For the text-containing cell, return its midpoint in (X, Y) coordinate format. 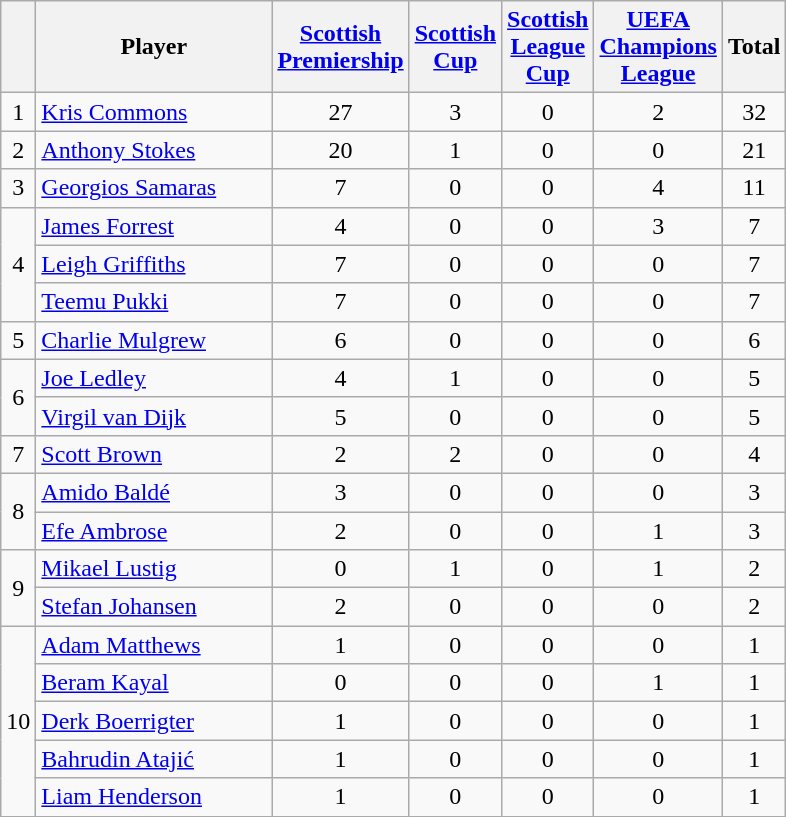
Efe Ambrose (154, 531)
James Forrest (154, 226)
Stefan Johansen (154, 607)
Georgios Samaras (154, 188)
Amido Baldé (154, 492)
Leigh Griffiths (154, 264)
8 (18, 511)
Anthony Stokes (154, 150)
Total (754, 47)
11 (754, 188)
9 (18, 588)
Virgil van Dijk (154, 416)
ScottishPremiership (340, 47)
Beram Kayal (154, 683)
Scott Brown (154, 454)
20 (340, 150)
Player (154, 47)
Teemu Pukki (154, 302)
Adam Matthews (154, 645)
Bahrudin Atajić (154, 759)
21 (754, 150)
ScottishCup (455, 47)
Mikael Lustig (154, 569)
Kris Commons (154, 112)
27 (340, 112)
UEFAChampionsLeague (658, 47)
10 (18, 721)
Joe Ledley (154, 378)
ScottishLeagueCup (548, 47)
Liam Henderson (154, 797)
Derk Boerrigter (154, 721)
32 (754, 112)
Charlie Mulgrew (154, 340)
